Pinpoint the cell where the given text exists, returning its [X, Y] midpoint coordinate. 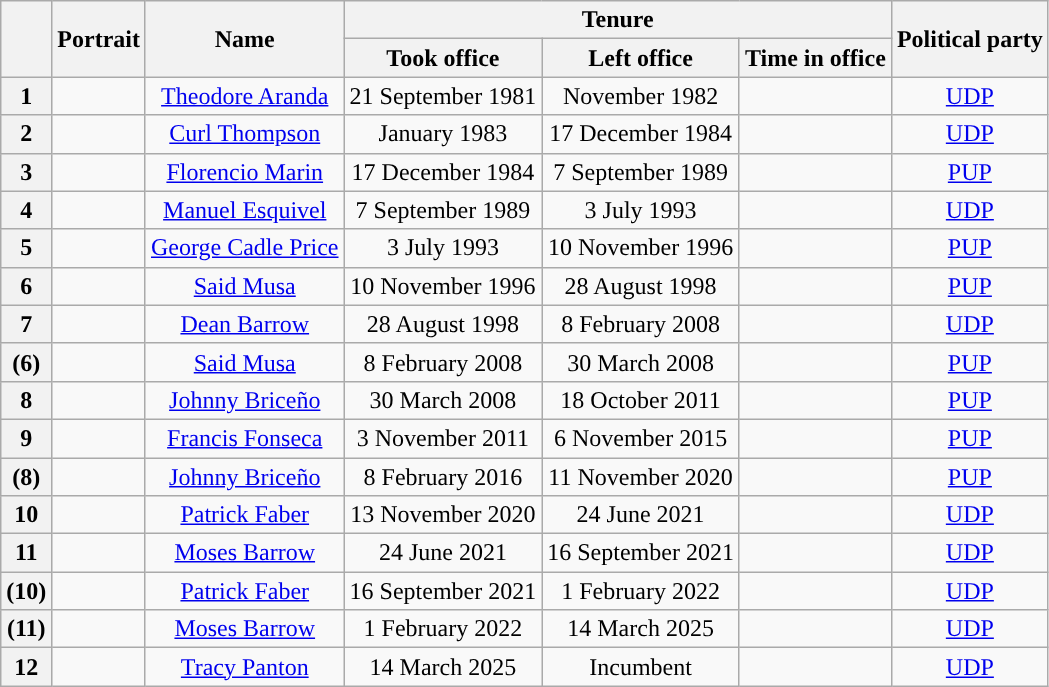
5 [26, 248]
6 November 2015 [641, 438]
2 [26, 134]
George Cadle Price [244, 248]
Tenure [618, 20]
9 [26, 438]
8 [26, 400]
11 [26, 553]
(11) [26, 629]
Left office [641, 58]
Dean Barrow [244, 324]
Name [244, 39]
January 1983 [443, 134]
21 September 1981 [443, 96]
7 [26, 324]
3 November 2011 [443, 438]
Curl Thompson [244, 134]
10 [26, 515]
4 [26, 210]
Political party [970, 39]
Florencio Marin [244, 172]
(6) [26, 362]
(10) [26, 591]
11 November 2020 [641, 477]
12 [26, 667]
8 February 2016 [443, 477]
Theodore Aranda [244, 96]
Time in office [815, 58]
13 November 2020 [443, 515]
18 October 2011 [641, 400]
3 [26, 172]
Portrait [99, 39]
Tracy Panton [244, 667]
Manuel Esquivel [244, 210]
Incumbent [641, 667]
(8) [26, 477]
6 [26, 286]
November 1982 [641, 96]
Took office [443, 58]
Francis Fonseca [244, 438]
1 [26, 96]
